For the text-containing cell, return its midpoint in [X, Y] coordinate format. 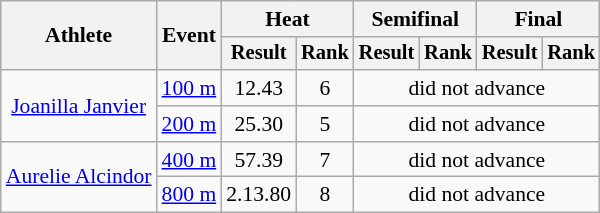
8 [325, 195]
200 m [190, 124]
7 [325, 160]
Aurelie Alcindor [79, 178]
25.30 [258, 124]
57.39 [258, 160]
2.13.80 [258, 195]
12.43 [258, 88]
Joanilla Janvier [79, 106]
5 [325, 124]
Final [538, 19]
400 m [190, 160]
6 [325, 88]
Event [190, 36]
Athlete [79, 36]
Heat [287, 19]
Semifinal [416, 19]
800 m [190, 195]
100 m [190, 88]
